Search for the cell housing the specified text and yield its [X, Y] center coordinate. 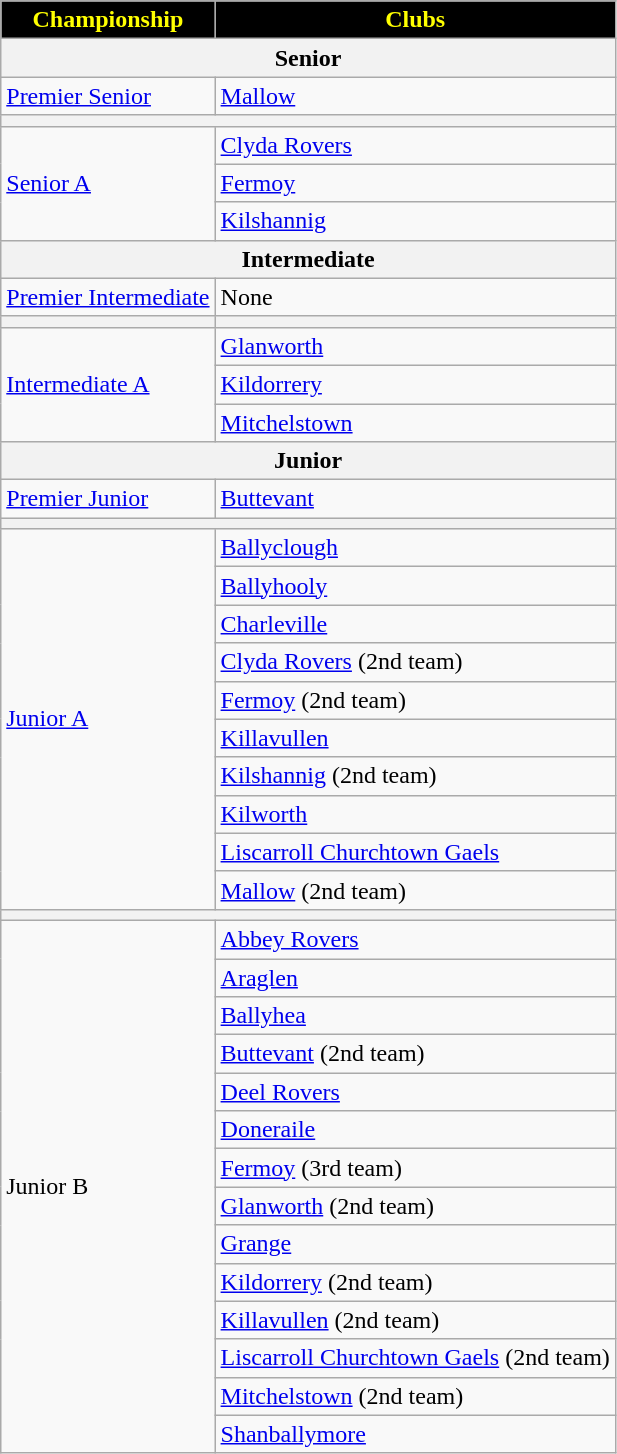
Liscarroll Churchtown Gaels (2nd team) [415, 1358]
Championship [108, 20]
Clyda Rovers (2nd team) [415, 662]
Mallow [415, 96]
Clubs [415, 20]
Premier Junior [108, 499]
Intermediate [308, 259]
Killavullen (2nd team) [415, 1320]
Fermoy (2nd team) [415, 700]
Senior [308, 58]
Glanworth [415, 346]
Deel Rovers [415, 1092]
Premier Senior [108, 96]
Intermediate A [108, 384]
Doneraile [415, 1130]
Ballyclough [415, 548]
Fermoy [415, 183]
Charleville [415, 624]
Mitchelstown (2nd team) [415, 1396]
Shanballymore [415, 1434]
Kildorrery [415, 384]
Abbey Rovers [415, 939]
Ballyhea [415, 1016]
Grange [415, 1244]
Clyda Rovers [415, 145]
Kildorrery (2nd team) [415, 1282]
Araglen [415, 977]
Premier Intermediate [108, 297]
Ballyhooly [415, 586]
Kilshannig [415, 221]
Liscarroll Churchtown Gaels [415, 852]
None [415, 297]
Kilshannig (2nd team) [415, 776]
Buttevant (2nd team) [415, 1054]
Mitchelstown [415, 423]
Junior B [108, 1186]
Kilworth [415, 814]
Mallow (2nd team) [415, 890]
Senior A [108, 183]
Fermoy (3rd team) [415, 1168]
Buttevant [415, 499]
Killavullen [415, 738]
Glanworth (2nd team) [415, 1206]
Junior [308, 461]
Junior A [108, 720]
